Scan for the cell matching the given text and deliver its [x, y] coordinate at center. 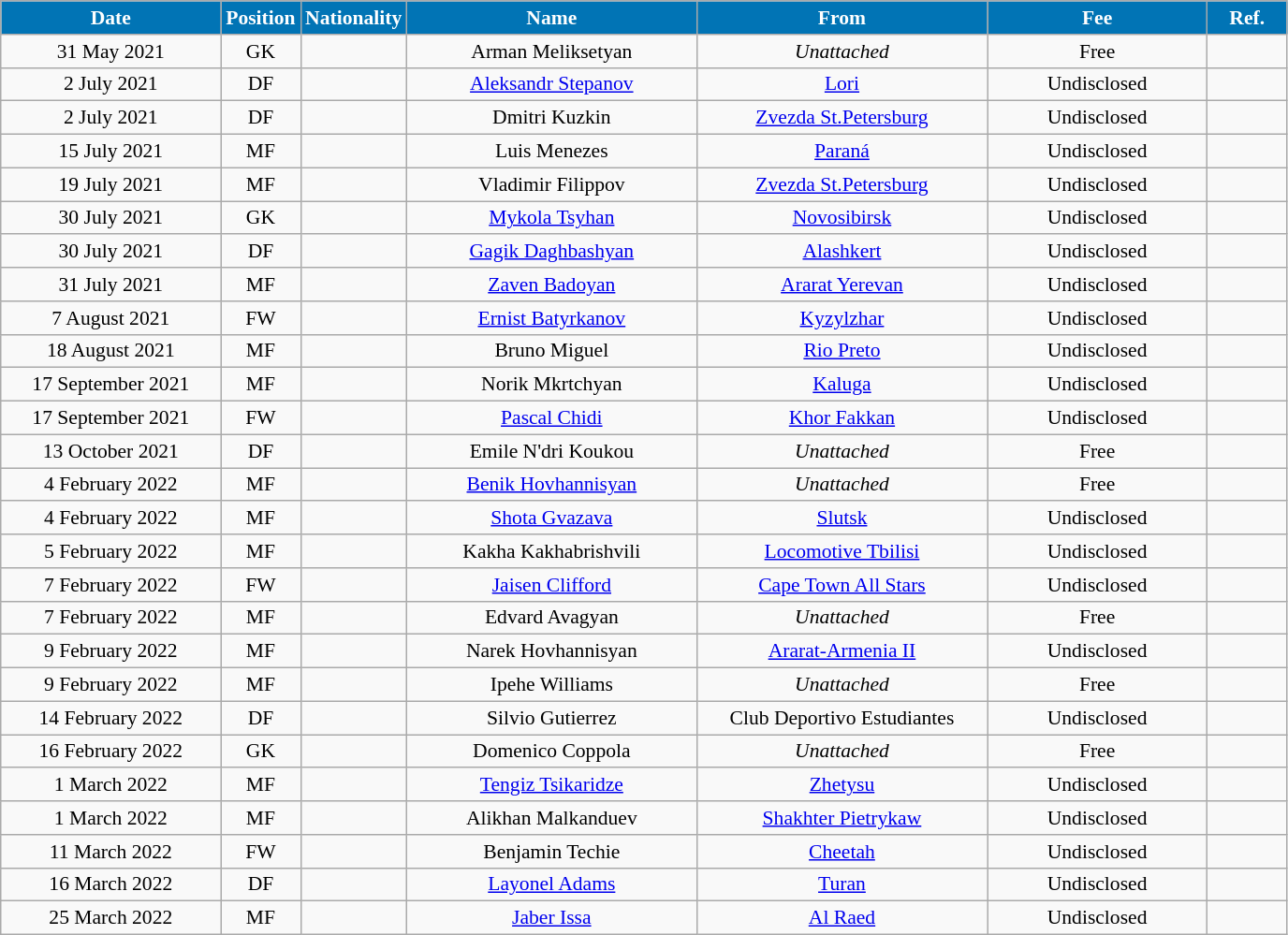
15 July 2021 [110, 152]
Zhetysu [842, 785]
Narek Hovhannisyan [551, 651]
Tengiz Tsikaridze [551, 785]
Name [551, 18]
16 March 2022 [110, 884]
Benik Hovhannisyan [551, 485]
Dmitri Kuzkin [551, 118]
Shakhter Pietrykaw [842, 818]
Ernist Batyrkanov [551, 318]
Bruno Miguel [551, 351]
Paraná [842, 152]
Jaisen Clifford [551, 585]
From [842, 18]
Pascal Chidi [551, 418]
Shota Gvazava [551, 519]
Locomotive Tbilisi [842, 551]
Khor Fakkan [842, 418]
Gagik Daghbashyan [551, 252]
Layonel Adams [551, 884]
Novosibirsk [842, 218]
Cape Town All Stars [842, 585]
19 July 2021 [110, 184]
Mykola Tsyhan [551, 218]
Ipehe Williams [551, 685]
Nationality [354, 18]
18 August 2021 [110, 351]
31 July 2021 [110, 285]
Ararat-Armenia II [842, 651]
Emile N'dri Koukou [551, 451]
Club Deportivo Estudiantes [842, 718]
Vladimir Filippov [551, 184]
Lori [842, 84]
11 March 2022 [110, 852]
14 February 2022 [110, 718]
Norik Mkrtchyan [551, 385]
Arman Meliksetyan [551, 51]
Date [110, 18]
Rio Preto [842, 351]
Alashkert [842, 252]
Kakha Kakhabrishvili [551, 551]
13 October 2021 [110, 451]
25 March 2022 [110, 918]
Alikhan Malkanduev [551, 818]
Fee [1097, 18]
Jaber Issa [551, 918]
Kyzylzhar [842, 318]
Silvio Gutierrez [551, 718]
5 February 2022 [110, 551]
Domenico Coppola [551, 752]
Aleksandr Stepanov [551, 84]
Kaluga [842, 385]
31 May 2021 [110, 51]
Luis Menezes [551, 152]
Position [260, 18]
Ararat Yerevan [842, 285]
Zaven Badoyan [551, 285]
Al Raed [842, 918]
Turan [842, 884]
Slutsk [842, 519]
Benjamin Techie [551, 852]
Cheetah [842, 852]
Ref. [1247, 18]
16 February 2022 [110, 752]
7 August 2021 [110, 318]
Edvard Avagyan [551, 618]
